From the cell containing the given text, extract its center point as [x, y] coordinate. 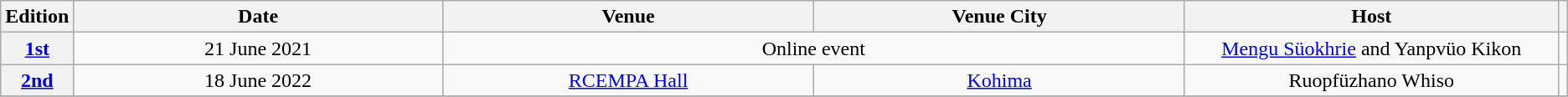
Ruopfüzhano Whiso [1371, 80]
1st [37, 48]
Kohima [999, 80]
Date [258, 17]
Venue [628, 17]
18 June 2022 [258, 80]
Venue City [999, 17]
2nd [37, 80]
Host [1371, 17]
RCEMPA Hall [628, 80]
Mengu Süokhrie and Yanpvüo Kikon [1371, 48]
Online event [813, 48]
21 June 2021 [258, 48]
Edition [37, 17]
